Return the [x, y] coordinate for the center point of the cell that contains the specified text.  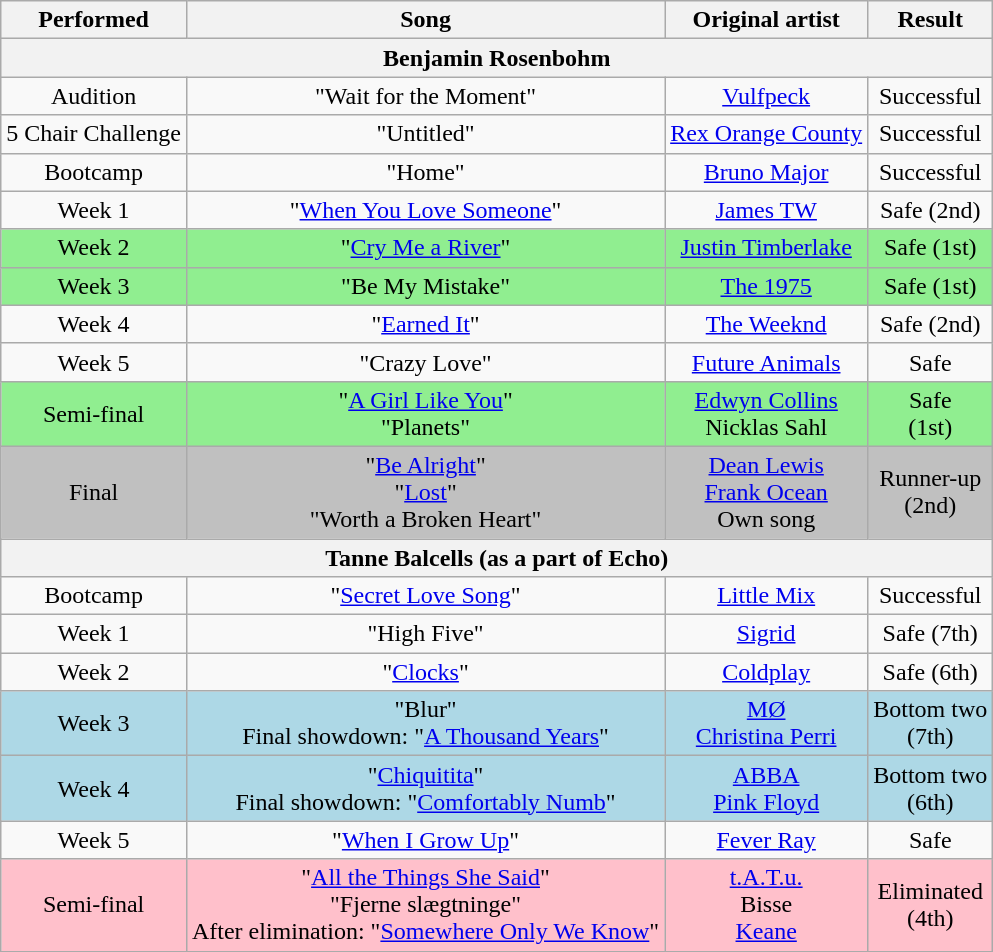
"Untitled" [425, 134]
Edwyn CollinsNicklas Sahl [766, 414]
Rex Orange County [766, 134]
James TW [766, 210]
Performed [94, 20]
"High Five" [425, 634]
"Cry Me a River" [425, 248]
Runner-up(2nd) [930, 492]
"Wait for the Moment" [425, 96]
Vulfpeck [766, 96]
"Chiquitita"Final showdown: "Comfortably Numb" [425, 788]
Bottom two(6th) [930, 788]
Safe (7th) [930, 634]
"Be Alright""Lost""Worth a Broken Heart" [425, 492]
"Be My Mistake" [425, 286]
Eliminated(4th) [930, 905]
Bruno Major [766, 172]
Fever Ray [766, 840]
Song [425, 20]
Original artist [766, 20]
Future Animals [766, 362]
"Secret Love Song" [425, 596]
Coldplay [766, 672]
Audition [94, 96]
Safe(1st) [930, 414]
Tanne Balcells (as a part of Echo) [497, 557]
Final [94, 492]
"When You Love Someone" [425, 210]
"When I Grow Up" [425, 840]
Sigrid [766, 634]
"A Girl Like You""Planets" [425, 414]
Safe (6th) [930, 672]
MØChristina Perri [766, 724]
Benjamin Rosenbohm [497, 58]
Result [930, 20]
The 1975 [766, 286]
The Weeknd [766, 324]
"Clocks" [425, 672]
Dean LewisFrank OceanOwn song [766, 492]
Bottom two(7th) [930, 724]
Little Mix [766, 596]
5 Chair Challenge [94, 134]
Justin Timberlake [766, 248]
"Earned It" [425, 324]
"Home" [425, 172]
"Blur"Final showdown: "A Thousand Years" [425, 724]
ABBAPink Floyd [766, 788]
"Crazy Love" [425, 362]
"All the Things She Said""Fjerne slægtninge"After elimination: "Somewhere Only We Know" [425, 905]
t.A.T.u.BisseKeane [766, 905]
